Extract the [x, y] coordinate from the center of the cell holding the provided text.  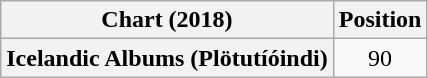
90 [380, 58]
Position [380, 20]
Chart (2018) [167, 20]
Icelandic Albums (Plötutíóindi) [167, 58]
